From the cell containing the given text, extract its center point as [X, Y] coordinate. 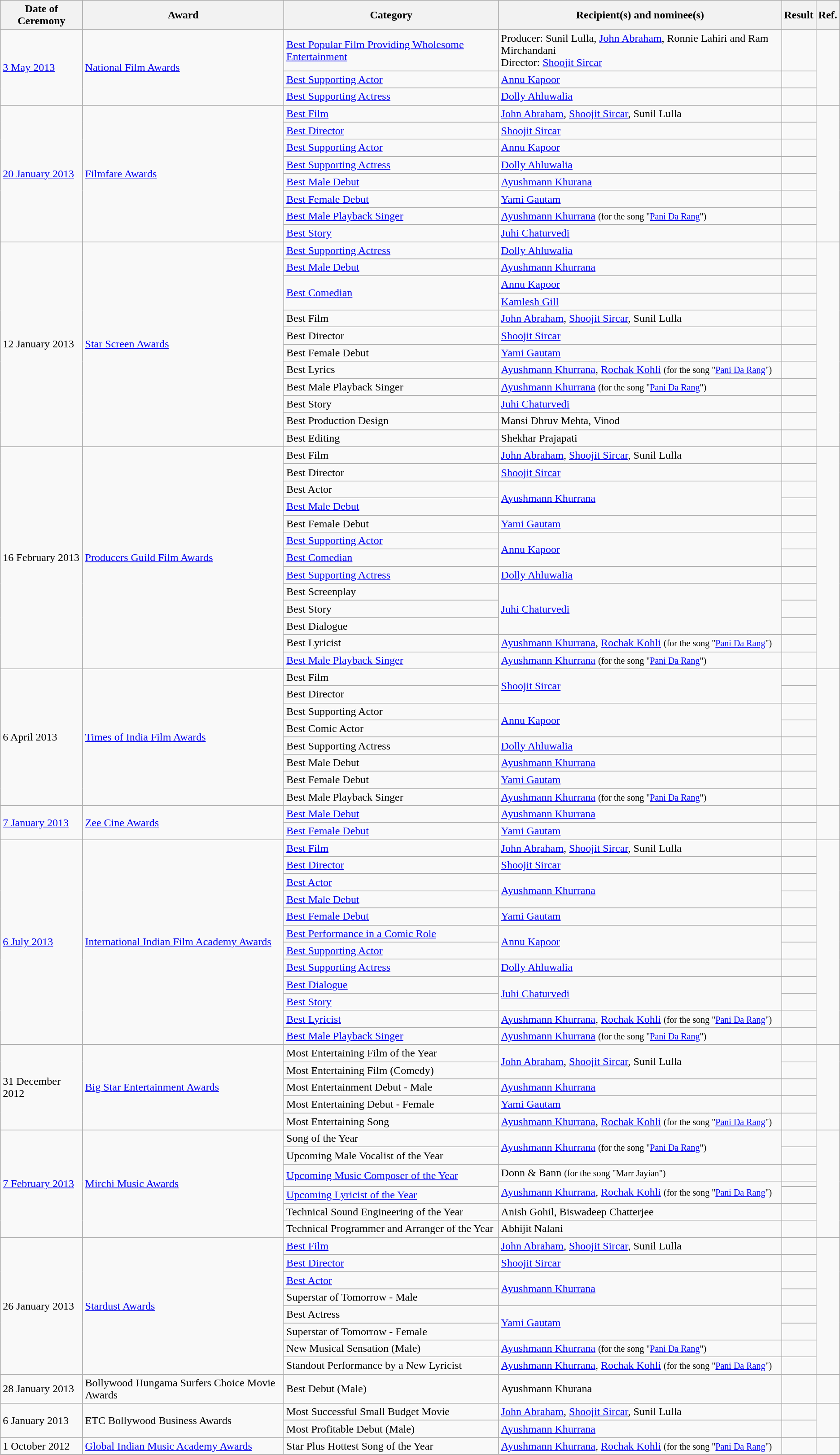
Producer: Sunil Lulla, John Abraham, Ronnie Lahiri and Ram MirchandaniDirector: Shoojit Sircar [640, 50]
Best Comic Actor [391, 728]
Upcoming Music Composer of the Year [391, 1175]
Most Entertaining Film (Comedy) [391, 1070]
Ref. [827, 15]
31 December 2012 [41, 1087]
Best Editing [391, 438]
Most Entertaining Debut - Female [391, 1104]
Award [183, 15]
Superstar of Tomorrow - Male [391, 1297]
Song of the Year [391, 1139]
6 January 2013 [41, 1420]
Bollywood Hungama Surfers Choice Movie Awards [183, 1389]
Superstar of Tomorrow - Female [391, 1332]
Most Successful Small Budget Movie [391, 1412]
Recipient(s) and nominee(s) [640, 15]
6 July 2013 [41, 942]
Zee Cine Awards [183, 823]
Upcoming Male Vocalist of the Year [391, 1156]
Star Plus Hottest Song of the Year [391, 1446]
Best Performance in a Comic Role [391, 933]
Shekhar Prajapati [640, 438]
Anish Gohil, Biswadeep Chatterjee [640, 1212]
Best Lyrics [391, 370]
Technical Programmer and Arranger of the Year [391, 1229]
Upcoming Lyricist of the Year [391, 1195]
Most Entertainment Debut - Male [391, 1087]
Filmfare Awards [183, 173]
Stardust Awards [183, 1306]
Mansi Dhruv Mehta, Vinod [640, 421]
Category [391, 15]
Producers Guild Film Awards [183, 557]
Result [799, 15]
Best Production Design [391, 421]
Most Entertaining Film of the Year [391, 1053]
Times of India Film Awards [183, 737]
Big Star Entertainment Awards [183, 1087]
6 April 2013 [41, 737]
26 January 2013 [41, 1306]
Date of Ceremony [41, 15]
16 February 2013 [41, 557]
Best Debut (Male) [391, 1389]
20 January 2013 [41, 173]
Best Screenplay [391, 592]
Global Indian Music Academy Awards [183, 1446]
Most Entertaining Song [391, 1122]
12 January 2013 [41, 344]
Technical Sound Engineering of the Year [391, 1212]
3 May 2013 [41, 67]
Star Screen Awards [183, 344]
Donn & Bann (for the song "Marr Jayian") [640, 1173]
ETC Bollywood Business Awards [183, 1420]
International Indian Film Academy Awards [183, 942]
Kamlesh Gill [640, 302]
1 October 2012 [41, 1446]
Best Actress [391, 1314]
Standout Performance by a New Lyricist [391, 1366]
Abhijit Nalani [640, 1229]
7 February 2013 [41, 1184]
New Musical Sensation (Male) [391, 1349]
7 January 2013 [41, 823]
Mirchi Music Awards [183, 1184]
Best Popular Film Providing Wholesome Entertainment [391, 50]
Most Profitable Debut (Male) [391, 1429]
28 January 2013 [41, 1389]
National Film Awards [183, 67]
